Determine the [X, Y] coordinate at the center of the cell enclosing the given text.  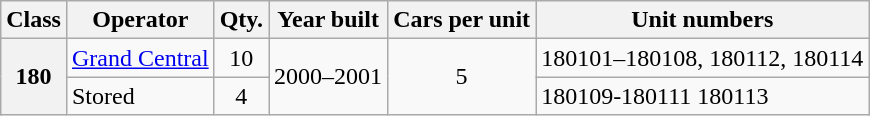
Class [34, 20]
4 [241, 96]
Qty. [241, 20]
Grand Central [140, 58]
180109-180111 180113 [702, 96]
10 [241, 58]
5 [462, 77]
180 [34, 77]
Cars per unit [462, 20]
Year built [328, 20]
Operator [140, 20]
180101–180108, 180112, 180114 [702, 58]
Unit numbers [702, 20]
2000–2001 [328, 77]
Stored [140, 96]
